Capture the cell that displays the provided text and extract its [x, y] central coordinate. 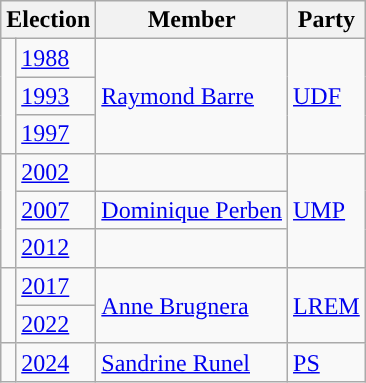
Member [192, 20]
Raymond Barre [192, 96]
UDF [327, 96]
2012 [56, 248]
UMP [327, 210]
1988 [56, 58]
1993 [56, 96]
Party [327, 20]
Election [48, 20]
Sandrine Runel [192, 362]
2007 [56, 210]
2002 [56, 172]
2017 [56, 286]
PS [327, 362]
2024 [56, 362]
LREM [327, 305]
2022 [56, 324]
Dominique Perben [192, 210]
Anne Brugnera [192, 305]
1997 [56, 134]
